Locate the cell with the specified text and output its (X, Y) center coordinate. 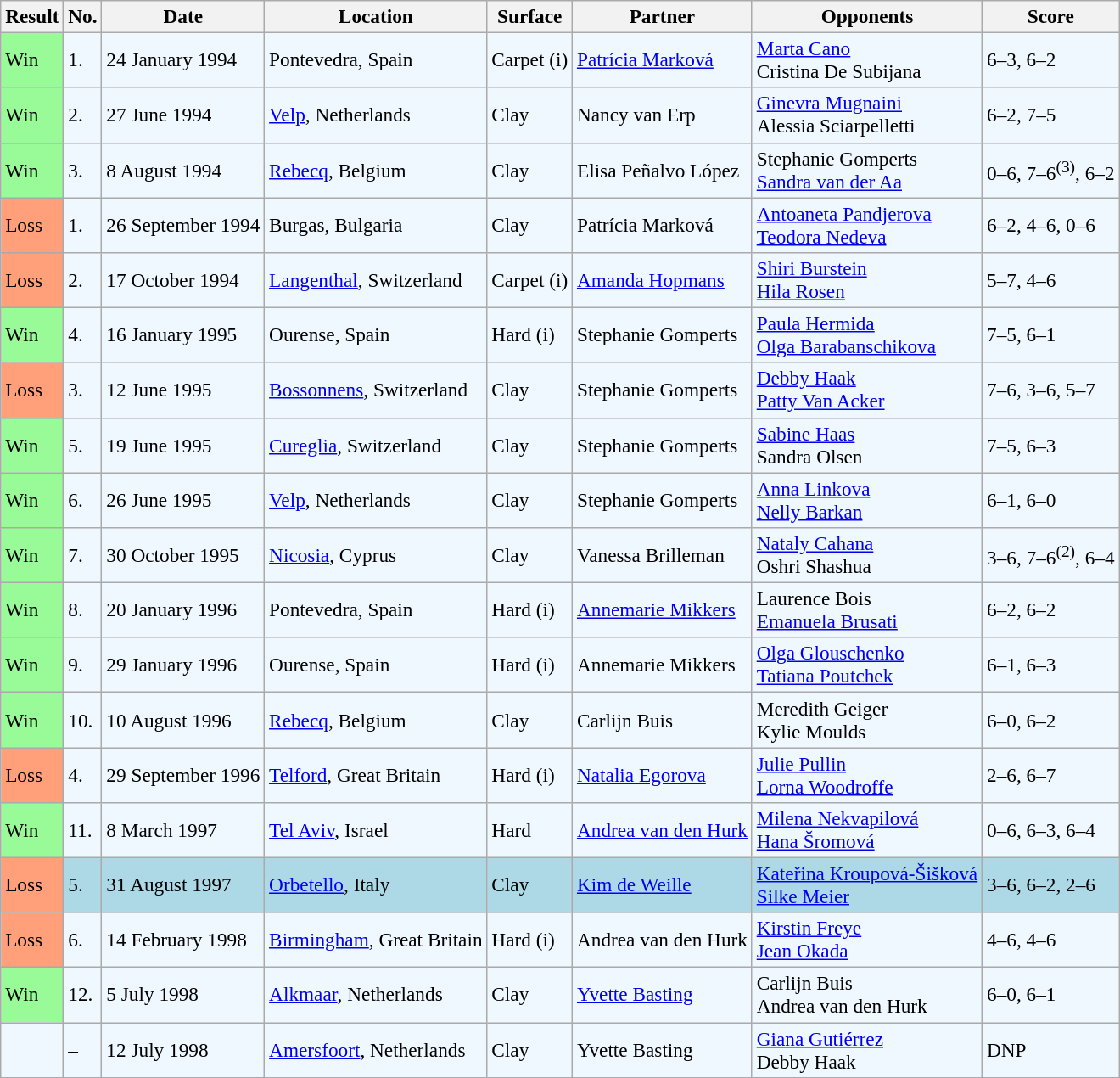
8. (83, 609)
Kirstin Freye Jean Okada (867, 940)
20 January 1996 (183, 609)
Orbetello, Italy (376, 884)
Kateřina Kroupová-Šišková Silke Meier (867, 884)
7. (83, 555)
Amanda Hopmans (663, 280)
Giana Gutiérrez Debby Haak (867, 1049)
26 September 1994 (183, 224)
Meredith Geiger Kylie Moulds (867, 720)
Vanessa Brilleman (663, 555)
10 August 1996 (183, 720)
Antoaneta Pandjerova Teodora Nedeva (867, 224)
Paula Hermida Olga Barabanschikova (867, 334)
No. (83, 16)
Kim de Weille (663, 884)
Elisa Peñalvo López (663, 170)
Laurence Bois Emanuela Brusati (867, 609)
Date (183, 16)
9. (83, 665)
7–5, 6–1 (1050, 334)
27 June 1994 (183, 115)
11. (83, 830)
Natalia Egorova (663, 774)
6–0, 6–2 (1050, 720)
Carlijn Buis (663, 720)
Hard (529, 830)
6–2, 6–2 (1050, 609)
19 June 1995 (183, 445)
12 July 1998 (183, 1049)
5 July 1998 (183, 995)
Burgas, Bulgaria (376, 224)
Ginevra Mugnaini Alessia Sciarpelletti (867, 115)
30 October 1995 (183, 555)
7–5, 6–3 (1050, 445)
17 October 1994 (183, 280)
Marta Cano Cristina De Subijana (867, 59)
6–2, 7–5 (1050, 115)
7–6, 3–6, 5–7 (1050, 390)
29 January 1996 (183, 665)
Bossonnens, Switzerland (376, 390)
Surface (529, 16)
Location (376, 16)
Amersfoort, Netherlands (376, 1049)
Stephanie Gomperts Sandra van der Aa (867, 170)
26 June 1995 (183, 499)
Nancy van Erp (663, 115)
24 January 1994 (183, 59)
12. (83, 995)
8 March 1997 (183, 830)
31 August 1997 (183, 884)
Julie Pullin Lorna Woodroffe (867, 774)
6–2, 4–6, 0–6 (1050, 224)
Alkmaar, Netherlands (376, 995)
10. (83, 720)
Milena Nekvapilová Hana Šromová (867, 830)
Olga Glouschenko Tatiana Poutchek (867, 665)
6–1, 6–0 (1050, 499)
6–0, 6–1 (1050, 995)
Telford, Great Britain (376, 774)
Partner (663, 16)
0–6, 7–6(3), 6–2 (1050, 170)
5–7, 4–6 (1050, 280)
Nicosia, Cyprus (376, 555)
29 September 1996 (183, 774)
Sabine Haas Sandra Olsen (867, 445)
Shiri Burstein Hila Rosen (867, 280)
– (83, 1049)
6–3, 6–2 (1050, 59)
Result (32, 16)
Cureglia, Switzerland (376, 445)
12 June 1995 (183, 390)
Carlijn Buis Andrea van den Hurk (867, 995)
2–6, 6–7 (1050, 774)
DNP (1050, 1049)
Birmingham, Great Britain (376, 940)
Debby Haak Patty Van Acker (867, 390)
Score (1050, 16)
0–6, 6–3, 6–4 (1050, 830)
3–6, 7–6(2), 6–4 (1050, 555)
Nataly Cahana Oshri Shashua (867, 555)
Opponents (867, 16)
6–1, 6–3 (1050, 665)
16 January 1995 (183, 334)
4–6, 4–6 (1050, 940)
3–6, 6–2, 2–6 (1050, 884)
8 August 1994 (183, 170)
Tel Aviv, Israel (376, 830)
14 February 1998 (183, 940)
Anna Linkova Nelly Barkan (867, 499)
Langenthal, Switzerland (376, 280)
